Find where the given text appears and provide that cell's center as (x, y) coordinate. 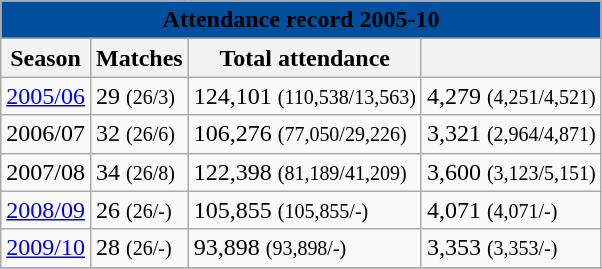
2009/10 (46, 248)
2007/08 (46, 172)
124,101 (110,538/13,563) (304, 96)
106,276 (77,050/29,226) (304, 134)
29 (26/3) (139, 96)
105,855 (105,855/-) (304, 210)
122,398 (81,189/41,209) (304, 172)
26 (26/-) (139, 210)
Attendance record 2005-10 (302, 20)
Matches (139, 58)
Total attendance (304, 58)
34 (26/8) (139, 172)
3,321 (2,964/4,871) (511, 134)
2005/06 (46, 96)
93,898 (93,898/-) (304, 248)
2006/07 (46, 134)
28 (26/-) (139, 248)
4,279 (4,251/4,521) (511, 96)
3,353 (3,353/-) (511, 248)
2008/09 (46, 210)
32 (26/6) (139, 134)
Season (46, 58)
3,600 (3,123/5,151) (511, 172)
4,071 (4,071/-) (511, 210)
